Extract the [x, y] coordinate from the center of the cell holding the provided text.  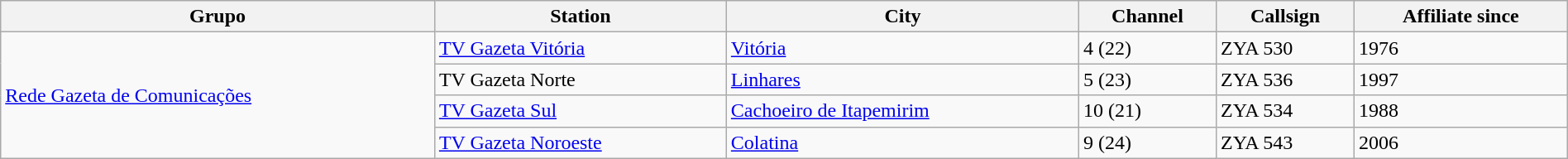
Linhares [902, 79]
1976 [1461, 48]
1997 [1461, 79]
Channel [1147, 17]
ZYA 530 [1285, 48]
5 (23) [1147, 79]
Colatina [902, 142]
ZYA 536 [1285, 79]
2006 [1461, 142]
ZYA 543 [1285, 142]
Cachoeiro de Itapemirim [902, 111]
ZYA 534 [1285, 111]
TV Gazeta Sul [581, 111]
TV Gazeta Vitória [581, 48]
Callsign [1285, 17]
City [902, 17]
4 (22) [1147, 48]
1988 [1461, 111]
Station [581, 17]
Rede Gazeta de Comunicações [218, 95]
Grupo [218, 17]
TV Gazeta Noroeste [581, 142]
Vitória [902, 48]
Affiliate since [1461, 17]
10 (21) [1147, 111]
9 (24) [1147, 142]
TV Gazeta Norte [581, 79]
